Detect which cell encompasses the target text, then output its (x, y) center coordinate. 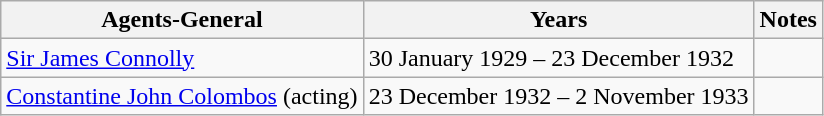
Sir James Connolly (182, 58)
23 December 1932 – 2 November 1933 (558, 96)
Agents-General (182, 20)
Notes (788, 20)
Constantine John Colombos (acting) (182, 96)
30 January 1929 – 23 December 1932 (558, 58)
Years (558, 20)
